Extract the [x, y] coordinate from the center of the cell holding the provided text.  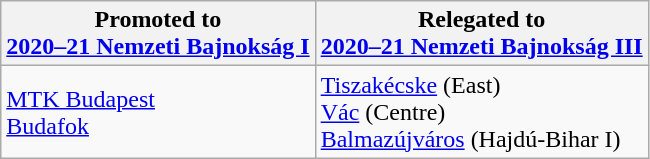
Tiszakécske (East) Vác (Centre) Balmazújváros (Hajdú-Bihar I) [482, 112]
MTK Budapest Budafok [158, 112]
Relegated to2020–21 Nemzeti Bajnokság III [482, 34]
Promoted to2020–21 Nemzeti Bajnokság I [158, 34]
